Find where the given text appears and provide that cell's center as (X, Y) coordinate. 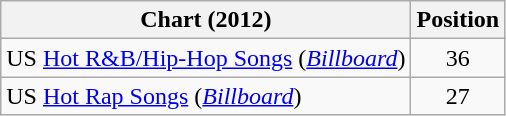
Position (458, 20)
US Hot R&B/Hip-Hop Songs (Billboard) (206, 58)
36 (458, 58)
US Hot Rap Songs (Billboard) (206, 96)
Chart (2012) (206, 20)
27 (458, 96)
